Search for the cell housing the specified text and yield its [X, Y] center coordinate. 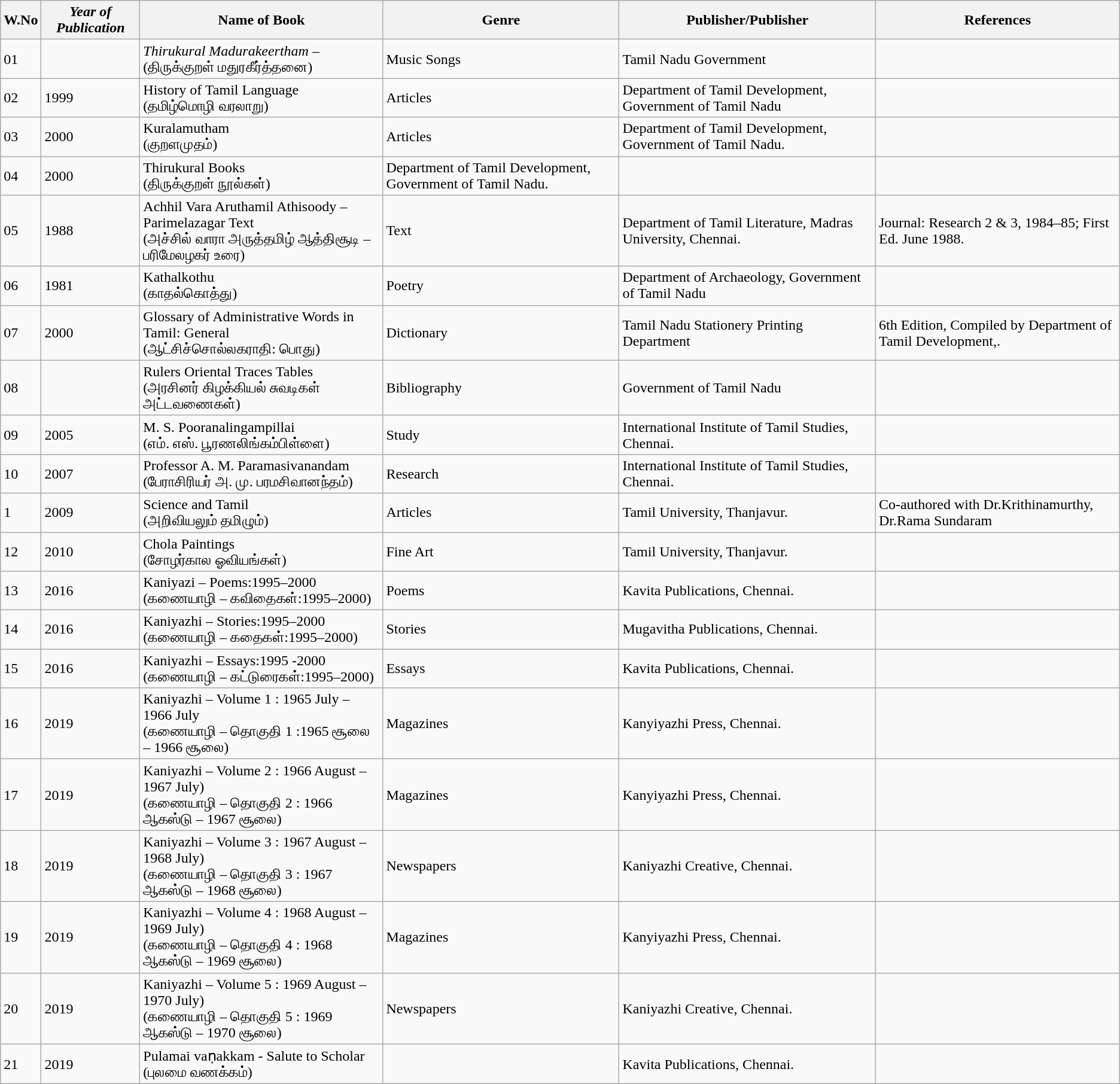
Kaniyazhi – Volume 2 : 1966 August – 1967 July) (கணையாழி – தொகுதி 2 : 1966 ஆகஸ்டு – 1967 சூலை) [261, 794]
Dictionary [501, 333]
13 [21, 591]
04 [21, 176]
1981 [91, 286]
Music Songs [501, 59]
Professor A. M. Paramasivanandam (பேராசிரியர் அ. மு. பரமசிவானந்தம்) [261, 474]
Kaniyazhi – Volume 4 : 1968 August – 1969 July) (கணையாழி – தொகுதி 4 : 1968 ஆகஸ்டு – 1969 சூலை) [261, 937]
05 [21, 231]
History of Tamil Language (தமிழ்மொழி வரலாறு) [261, 98]
Publisher/Publisher [747, 20]
Pulamai vaṇakkam - Salute to Scholar (புலமை வணக்கம்) [261, 1064]
Bibliography [501, 388]
21 [21, 1064]
Kaniyazhi – Volume 5 : 1969 August – 1970 July) (கணையாழி – தொகுதி 5 : 1969 ஆகஸ்டு – 1970 சூலை) [261, 1009]
W.No [21, 20]
2010 [91, 552]
Kaniyazhi – Stories:1995–2000 (கணையாழி – கதைகள்:1995–2000) [261, 629]
Tamil Nadu Government [747, 59]
Tamil Nadu Stationery Printing Department [747, 333]
03 [21, 136]
19 [21, 937]
Thirukural Books (திருக்குறள் நூல்கள்) [261, 176]
Kaniyazhi – Volume 3 : 1967 August – 1968 July) (கணையாழி – தொகுதி 3 : 1967 ஆகஸ்டு – 1968 சூலை) [261, 866]
Kathalkothu (காதல்கொத்து) [261, 286]
06 [21, 286]
Science and Tamil (அறிவியலும் தமிழும்) [261, 512]
M. S. Pooranalingampillai (எம். எஸ். பூரணலிங்கம்பிள்ளை) [261, 434]
Year of Publication [91, 20]
6th Edition, Compiled by Department of Tamil Development,. [997, 333]
Achhil Vara Aruthamil Athisoody – Parimelazagar Text (அச்சில் வாரா அருத்தமிழ் ஆத்திசூடி – பரிமேலழகர் உரை) [261, 231]
Glossary of Administrative Words in Tamil: General (ஆட்சிச்சொல்லகராதி: பொது) [261, 333]
Stories [501, 629]
Thirukural Madurakeertham – (திருக்குறள் மதுரகீர்த்தனை) [261, 59]
20 [21, 1009]
1 [21, 512]
Research [501, 474]
Department of Archaeology, Government of Tamil Nadu [747, 286]
Name of Book [261, 20]
2009 [91, 512]
09 [21, 434]
Kaniyazhi – Essays:1995 -2000 (கணையாழி – கட்டுரைகள்:1995–2000) [261, 669]
Chola Paintings (சோழர்கால ஓவியங்கள்) [261, 552]
Department of Tamil Development, Government of Tamil Nadu [747, 98]
17 [21, 794]
02 [21, 98]
2007 [91, 474]
12 [21, 552]
2005 [91, 434]
Kuralamutham (குறளமுதம்) [261, 136]
14 [21, 629]
1999 [91, 98]
18 [21, 866]
Department of Tamil Literature, Madras University, Chennai. [747, 231]
Co-authored with Dr.Krithinamurthy, Dr.Rama Sundaram [997, 512]
Kaniyazi – Poems:1995–2000 (கணையாழி – கவிதைகள்:1995–2000) [261, 591]
Poetry [501, 286]
Fine Art [501, 552]
Genre [501, 20]
Journal: Research 2 & 3, 1984–85; First Ed. June 1988. [997, 231]
Poems [501, 591]
15 [21, 669]
Essays [501, 669]
08 [21, 388]
1988 [91, 231]
Rulers Oriental Traces Tables (அரசினர் கிழக்கியல் சுவடிகள் அட்டவணைகள்) [261, 388]
Text [501, 231]
Study [501, 434]
16 [21, 724]
Kaniyazhi – Volume 1 : 1965 July – 1966 July (கணையாழி – தொகுதி 1 :1965 சூலை – 1966 சூலை) [261, 724]
References [997, 20]
Mugavitha Publications, Chennai. [747, 629]
10 [21, 474]
Government of Tamil Nadu [747, 388]
01 [21, 59]
07 [21, 333]
